Search for the cell housing the specified text and yield its (X, Y) center coordinate. 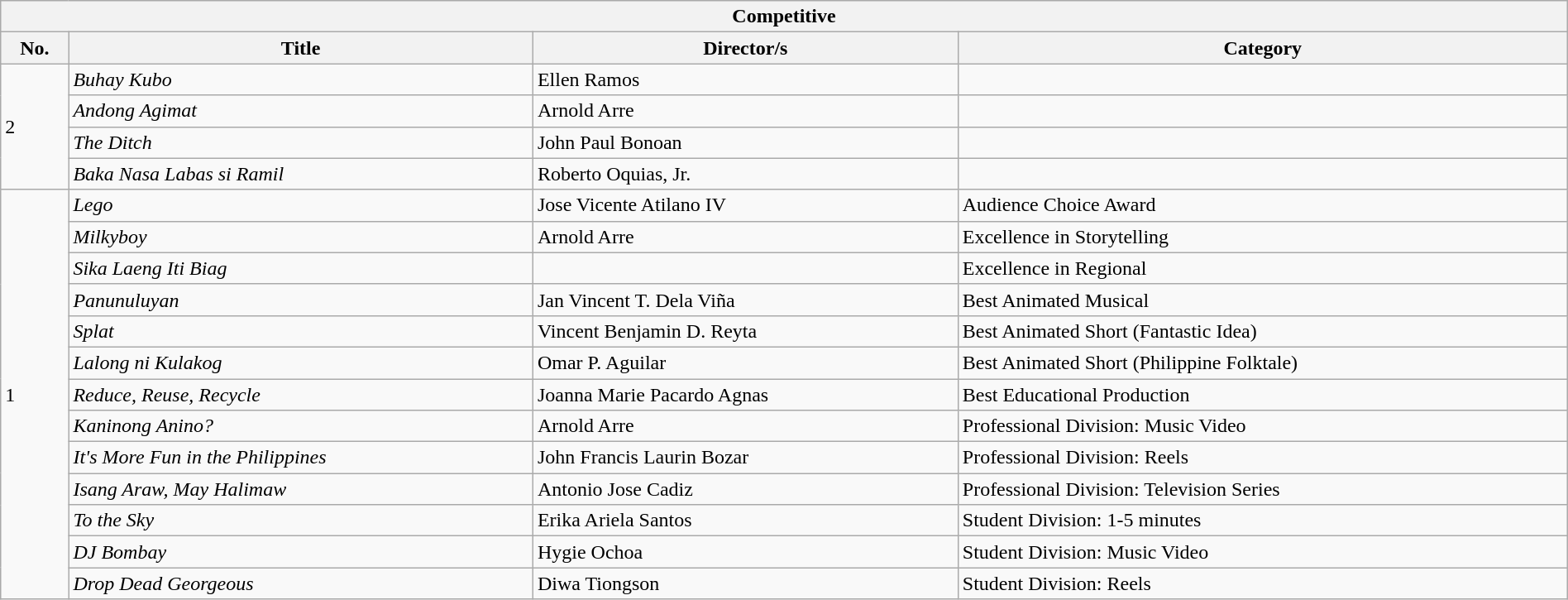
Splat (301, 331)
Panunuluyan (301, 300)
Professional Division: Music Video (1262, 426)
Reduce, Reuse, Recycle (301, 395)
Sika Laeng Iti Biag (301, 268)
It's More Fun in the Philippines (301, 458)
Title (301, 48)
Ellen Ramos (745, 79)
Roberto Oquias, Jr. (745, 174)
Professional Division: Reels (1262, 458)
Best Animated Short (Philippine Folktale) (1262, 362)
Excellence in Regional (1262, 268)
Student Division: 1-5 minutes (1262, 521)
Jose Vicente Atilano IV (745, 205)
Milkyboy (301, 237)
No. (35, 48)
Audience Choice Award (1262, 205)
Lalong ni Kulakog (301, 362)
Kaninong Anino? (301, 426)
1 (35, 394)
Jan Vincent T. Dela Viña (745, 300)
Hygie Ochoa (745, 552)
Student Division: Reels (1262, 583)
Competitive (784, 17)
Buhay Kubo (301, 79)
John Paul Bonoan (745, 142)
To the Sky (301, 521)
Vincent Benjamin D. Reyta (745, 331)
The Ditch (301, 142)
Excellence in Storytelling (1262, 237)
Professional Division: Television Series (1262, 489)
Lego (301, 205)
Drop Dead Georgeous (301, 583)
Antonio Jose Cadiz (745, 489)
John Francis Laurin Bozar (745, 458)
Erika Ariela Santos (745, 521)
DJ Bombay (301, 552)
Category (1262, 48)
Andong Agimat (301, 111)
Best Animated Musical (1262, 300)
Diwa Tiongson (745, 583)
Omar P. Aguilar (745, 362)
Isang Araw, May Halimaw (301, 489)
Director/s (745, 48)
Joanna Marie Pacardo Agnas (745, 395)
Best Educational Production (1262, 395)
Best Animated Short (Fantastic Idea) (1262, 331)
Baka Nasa Labas si Ramil (301, 174)
2 (35, 127)
Student Division: Music Video (1262, 552)
